Identify which cell holds the provided text, then report its [X, Y] central coordinate. 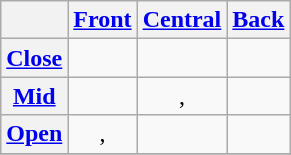
Mid [34, 96]
Central [182, 20]
Front [102, 20]
Open [34, 134]
Close [34, 58]
Back [258, 20]
